Identify which cell holds the provided text, then report its [x, y] central coordinate. 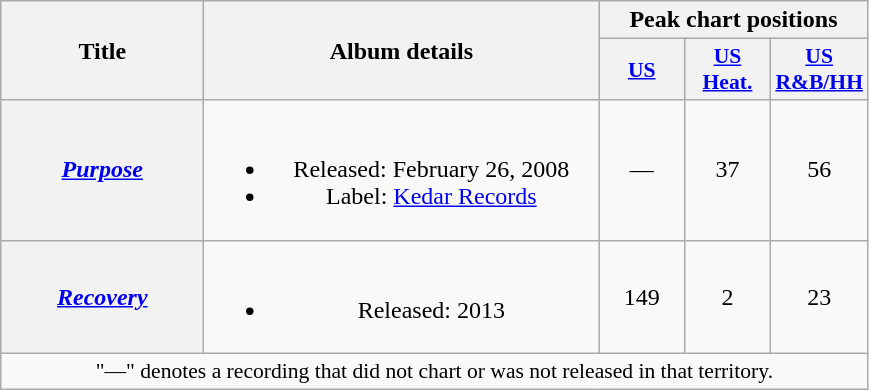
2 [728, 296]
Released: February 26, 2008Label: Kedar Records [402, 170]
US [642, 70]
Peak chart positions [734, 20]
Recovery [102, 296]
— [642, 170]
"—" denotes a recording that did not chart or was not released in that territory. [434, 371]
Purpose [102, 170]
37 [728, 170]
Released: 2013 [402, 296]
149 [642, 296]
23 [819, 296]
USHeat. [728, 70]
Title [102, 50]
Album details [402, 50]
USR&B/HH [819, 70]
56 [819, 170]
